For the text-containing cell, return its midpoint in [x, y] coordinate format. 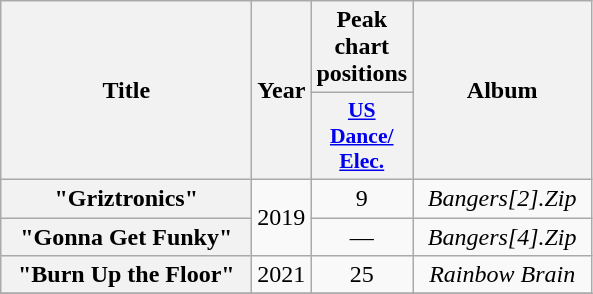
"Gonna Get Funky" [126, 237]
9 [362, 198]
Title [126, 90]
2019 [282, 217]
"Burn Up the Floor" [126, 275]
Peak chart positions [362, 47]
Bangers[4].Zip [502, 237]
25 [362, 275]
— [362, 237]
Year [282, 90]
Bangers[2].Zip [502, 198]
"Griztronics" [126, 198]
2021 [282, 275]
Rainbow Brain [502, 275]
Album [502, 90]
USDance/Elec. [362, 136]
